From the cell containing the given text, extract its center point as [X, Y] coordinate. 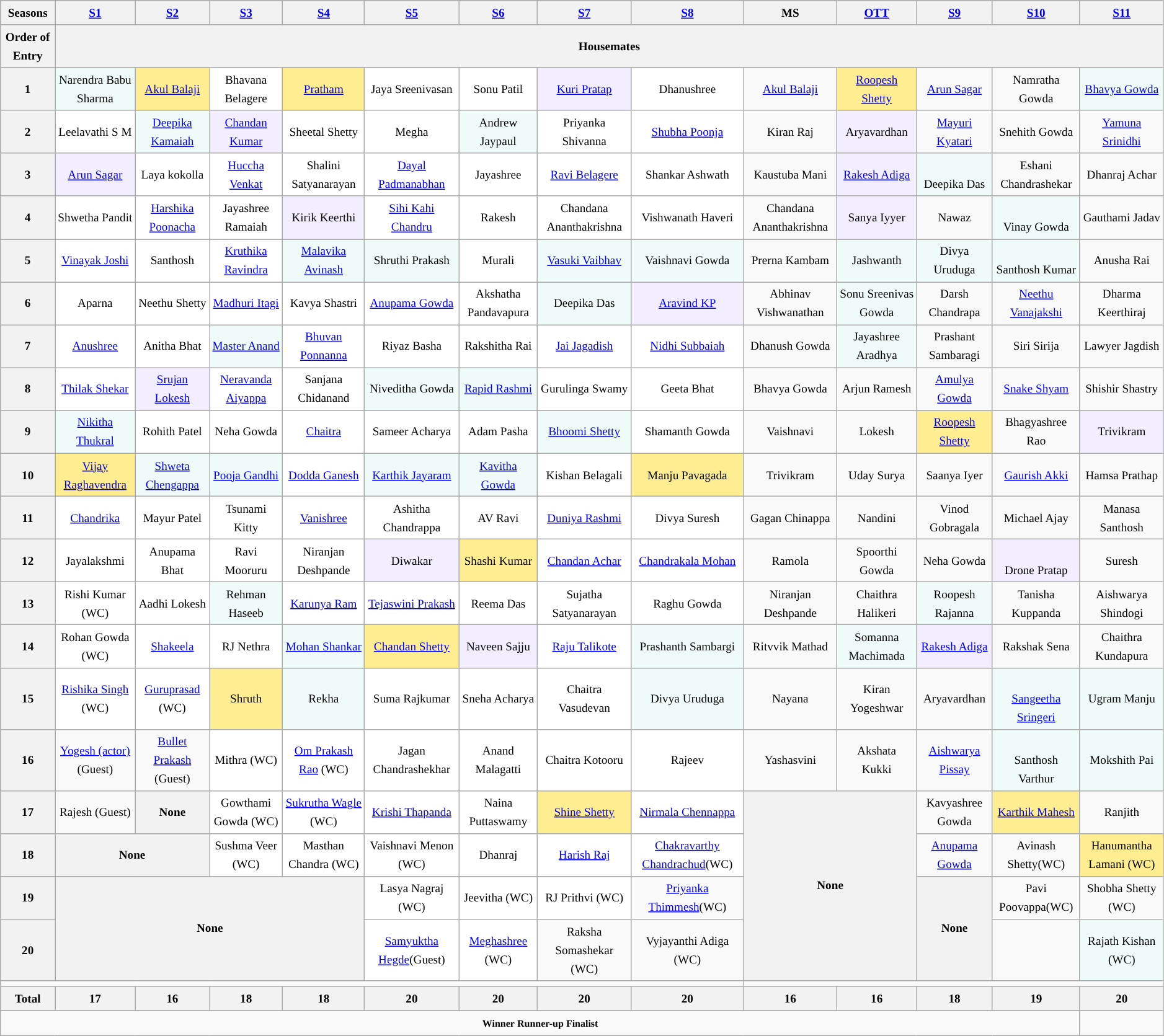
Priyanka Thimmesh(WC) [687, 898]
Reema Das [499, 604]
Bhavana Belagere [246, 89]
Uday Surya [877, 475]
Neravanda Aiyappa [246, 389]
Aravind KP [687, 304]
Mayur Patel [172, 517]
Ritvvik Mathad [790, 646]
Manju Pavagada [687, 475]
S7 [584, 12]
Lawyer Jagdish [1121, 346]
Murali [499, 260]
Winner Runner-up Finalist [541, 1023]
Chandan Shetty [412, 646]
Masthan Chandra (WC) [324, 854]
Om Prakash Rao (WC) [324, 760]
Jayashree Ramaiah [246, 217]
Jaya Sreenivasan [412, 89]
Somanna Machimada [877, 646]
Nawaz [954, 217]
Priyanka Shivanna [584, 131]
Sangeetha Sringeri [1036, 698]
Vinay Gowda [1036, 217]
Dodda Ganesh [324, 475]
S8 [687, 12]
Harshika Poonacha [172, 217]
Chandrika [96, 517]
Roopesh Rajanna [954, 604]
Nidhi Subbaiah [687, 346]
Shruth [246, 698]
Diwakar [412, 560]
Jeevitha (WC) [499, 898]
Rajeev [687, 760]
13 [28, 604]
Sushma Veer (WC) [246, 854]
Neethu Vanajakshi [1036, 304]
Sameer Acharya [412, 432]
Jagan Chandrashekhar [412, 760]
Laya kokolla [172, 175]
9 [28, 432]
S3 [246, 12]
Lokesh [877, 432]
Pavi Poovappa(WC) [1036, 898]
Duniya Rashmi [584, 517]
S2 [172, 12]
Suresh [1121, 560]
Santhosh [172, 260]
Rohith Patel [172, 432]
Anitha Bhat [172, 346]
6 [28, 304]
Megha [412, 131]
Shine Shetty [584, 812]
Pratham [324, 89]
Rehman Haseeb [246, 604]
Dhanush Gowda [790, 346]
Guruprasad (WC) [172, 698]
Nandini [877, 517]
Rishika Singh (WC) [96, 698]
Shakeela [172, 646]
Tanisha Kuppanda [1036, 604]
Rishi Kumar (WC) [96, 604]
Aparna [96, 304]
Vijay Raghavendra [96, 475]
Mayuri Kyatari [954, 131]
Rekha [324, 698]
1 [28, 89]
Bhoomi Shetty [584, 432]
11 [28, 517]
Master Anand [246, 346]
Aishwarya Shindogi [1121, 604]
Sonu Patil [499, 89]
Hamsa Prathap [1121, 475]
Dhanraj Achar [1121, 175]
S1 [96, 12]
Kruthika Ravindra [246, 260]
Gaurish Akki [1036, 475]
5 [28, 260]
Ravi Belagere [584, 175]
Eshani Chandrashekar [1036, 175]
Shwetha Pandit [96, 217]
Kishan Belagali [584, 475]
Yogesh (actor) (Guest) [96, 760]
Sneha Acharya [499, 698]
AkshataKukki [877, 760]
Amulya Gowda [954, 389]
Anushree [96, 346]
OTT [877, 12]
Akshatha Pandavapura [499, 304]
Dhanraj [499, 854]
Kirik Keerthi [324, 217]
Ramola [790, 560]
Chaitra Kotooru [584, 760]
Seasons [28, 12]
MS [790, 12]
8 [28, 389]
Jashwanth [877, 260]
Malavika Avinash [324, 260]
Hanumantha Lamani (WC) [1121, 854]
Huccha Venkat [246, 175]
Gurulinga Swamy [584, 389]
Chandan Achar [584, 560]
Mithra (WC) [246, 760]
KiranYogeshwar [877, 698]
Shweta Chengappa [172, 475]
Shobha Shetty (WC) [1121, 898]
Aadhi Lokesh [172, 604]
Vinod Gobragala [954, 517]
Ashitha Chandrappa [412, 517]
Gauthami Jadav [1121, 217]
RJ Nethra [246, 646]
Bullet Prakash (Guest) [172, 760]
Jayalakshmi [96, 560]
Vasuki Vaibhav [584, 260]
Shishir Shastry [1121, 389]
Manasa Santhosh [1121, 517]
Sujatha Satyanarayan [584, 604]
Sanjana Chidanand [324, 389]
Sihi Kahi Chandru [412, 217]
RJ Prithvi (WC) [584, 898]
Riyaz Basha [412, 346]
Santhosh Varthur [1036, 760]
Santhosh Kumar [1036, 260]
Vinayak Joshi [96, 260]
Jayashree [499, 175]
Tejaswini Prakash [412, 604]
Shamanth Gowda [687, 432]
Jai Jagadish [584, 346]
Neethu Shetty [172, 304]
Anand Malagatti [499, 760]
Thilak Shekar [96, 389]
Rajath Kishan (WC) [1121, 950]
10 [28, 475]
Karunya Ram [324, 604]
Yamuna Srinidhi [1121, 131]
Chakravarthy Chandrachud(WC) [687, 854]
Prerna Kambam [790, 260]
S4 [324, 12]
Namratha Gowda [1036, 89]
Rakshak Sena [1036, 646]
Suma Rajkumar [412, 698]
Vanishree [324, 517]
Srujan Lokesh [172, 389]
S10 [1036, 12]
Mohan Shankar [324, 646]
Samyuktha Hegde(Guest) [412, 950]
3 [28, 175]
Gowthami Gowda (WC) [246, 812]
AV Ravi [499, 517]
Abhinav Vishwanathan [790, 304]
Kaustuba Mani [790, 175]
Gagan Chinappa [790, 517]
Rapid Rashmi [499, 389]
Niveditha Gowda [412, 389]
Rajesh (Guest) [96, 812]
Ranjith [1121, 812]
Sonu Sreenivas Gowda [877, 304]
Michael Ajay [1036, 517]
S6 [499, 12]
Adam Pasha [499, 432]
15 [28, 698]
Jayashree Aradhya [877, 346]
Dharma Keerthiraj [1121, 304]
Chaithra Kundapura [1121, 646]
Raksha Somashekar (WC) [584, 950]
Mokshith Pai [1121, 760]
Naveen Sajju [499, 646]
Kavitha Gowda [499, 475]
12 [28, 560]
Andrew Jaypaul [499, 131]
Kavya Shastri [324, 304]
Raghu Gowda [687, 604]
Shruthi Prakash [412, 260]
Karthik Jayaram [412, 475]
Krishi Thapanda [412, 812]
Prashanth Sambargi [687, 646]
Meghashree (WC) [499, 950]
Nikitha Thukral [96, 432]
Saanya Iyer [954, 475]
Nirmala Chennappa [687, 812]
Shubha Poonja [687, 131]
Pooja Gandhi [246, 475]
Kuri Pratap [584, 89]
Housemates [609, 46]
Sanya Iyyer [877, 217]
14 [28, 646]
Vaishnavi Menon (WC) [412, 854]
Spoorthi Gowda [877, 560]
Sheetal Shetty [324, 131]
Chaitra [324, 432]
S9 [954, 12]
Prashant Sambaragi [954, 346]
7 [28, 346]
Ravi Mooruru [246, 560]
Rohan Gowda (WC) [96, 646]
Deepika Kamaiah [172, 131]
Vishwanath Haveri [687, 217]
Chandan Kumar [246, 131]
2 [28, 131]
Bhuvan Ponnanna [324, 346]
Rakshitha Rai [499, 346]
Madhuri Itagi [246, 304]
Order of Entry [28, 46]
Nayana [790, 698]
Vaishnavi [790, 432]
Snehith Gowda [1036, 131]
Kiran Raj [790, 131]
Kavyashree Gowda [954, 812]
Chaitra Vasudevan [584, 698]
Yashasvini [790, 760]
Anupama Bhat [172, 560]
Total [28, 998]
Tsunami Kitty [246, 517]
Rakesh [499, 217]
Shashi Kumar [499, 560]
Aishwarya Pissay [954, 760]
Lasya Nagraj (WC) [412, 898]
Avinash Shetty(WC) [1036, 854]
Dayal Padmanabhan [412, 175]
Vyjayanthi Adiga (WC) [687, 950]
Darsh Chandrapa [954, 304]
Shankar Ashwath [687, 175]
Snake Shyam [1036, 389]
Vaishnavi Gowda [687, 260]
Ugram Manju [1121, 698]
Drone Pratap [1036, 560]
Sukrutha Wagle (WC) [324, 812]
Siri Sirija [1036, 346]
Anusha Rai [1121, 260]
Karthik Mahesh [1036, 812]
Naina Puttaswamy [499, 812]
4 [28, 217]
Chaithra Halikeri [877, 604]
Geeta Bhat [687, 389]
Shalini Satyanarayan [324, 175]
Arjun Ramesh [877, 389]
Raju Talikote [584, 646]
S11 [1121, 12]
Divya Suresh [687, 517]
Leelavathi S M [96, 131]
Narendra Babu Sharma [96, 89]
Harish Raj [584, 854]
S5 [412, 12]
Bhagyashree Rao [1036, 432]
Chandrakala Mohan [687, 560]
Dhanushree [687, 89]
